Find where the given text appears and provide that cell's center as [x, y] coordinate. 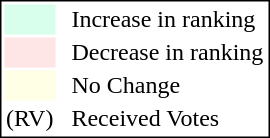
Increase in ranking [168, 19]
Received Votes [168, 119]
(RV) [29, 119]
Decrease in ranking [168, 53]
No Change [168, 85]
